Detect which cell encompasses the target text, then output its (X, Y) center coordinate. 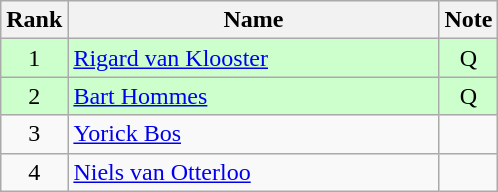
4 (34, 172)
Note (468, 20)
Rigard van Klooster (254, 58)
Rank (34, 20)
Yorick Bos (254, 134)
2 (34, 96)
Bart Hommes (254, 96)
Name (254, 20)
1 (34, 58)
Niels van Otterloo (254, 172)
3 (34, 134)
